Determine the (X, Y) coordinate at the center of the cell enclosing the given text.  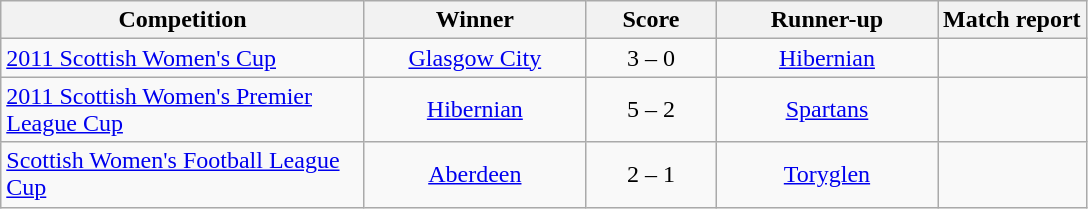
Glasgow City (474, 58)
Match report (1012, 20)
5 – 2 (650, 110)
2 – 1 (650, 174)
3 – 0 (650, 58)
Spartans (826, 110)
Toryglen (826, 174)
Scottish Women's Football League Cup (183, 174)
2011 Scottish Women's Cup (183, 58)
Competition (183, 20)
Runner-up (826, 20)
Winner (474, 20)
2011 Scottish Women's Premier League Cup (183, 110)
Score (650, 20)
Aberdeen (474, 174)
